Pinpoint the cell where the given text exists, returning its [x, y] midpoint coordinate. 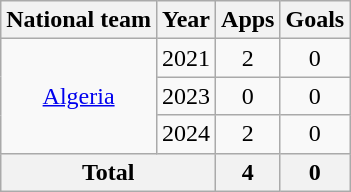
4 [248, 172]
Algeria [79, 96]
National team [79, 20]
Goals [315, 20]
2023 [186, 96]
2021 [186, 58]
2024 [186, 134]
Year [186, 20]
Total [108, 172]
Apps [248, 20]
